Return (x, y) of the center of cell containing provided text 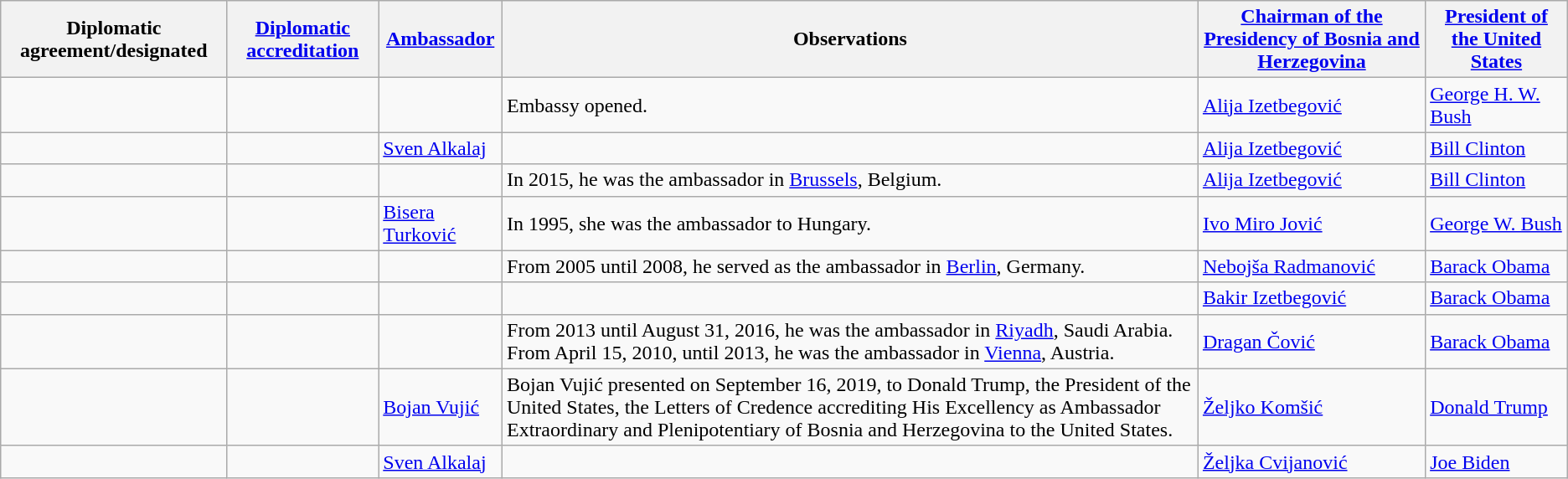
In 2015, he was the ambassador in Brussels, Belgium. (851, 180)
President of the United States (1497, 39)
In 1995, she was the ambassador to Hungary. (851, 223)
Nebojša Radmanović (1312, 266)
Bakir Izetbegović (1312, 298)
Željka Cvijanović (1312, 461)
Ivo Miro Jović (1312, 223)
Bisera Turković (441, 223)
George W. Bush (1497, 223)
Chairman of the Presidency of Bosnia and Herzegovina (1312, 39)
Ambassador (441, 39)
From 2005 until 2008, he served as the ambassador in Berlin, Germany. (851, 266)
Donald Trump (1497, 407)
Diplomatic agreement/designated (114, 39)
Joe Biden (1497, 461)
Observations (851, 39)
Bojan Vujić (441, 407)
Embassy opened. (851, 106)
Diplomatic accreditation (303, 39)
Dragan Čović (1312, 342)
Željko Komšić (1312, 407)
George H. W. Bush (1497, 106)
